Identify which cell holds the provided text, then report its (X, Y) central coordinate. 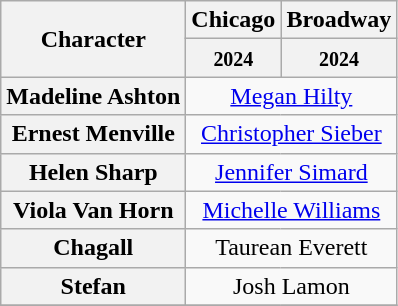
Josh Lamon (292, 286)
Madeline Ashton (94, 96)
Chicago (234, 20)
Ernest Menville (94, 134)
Taurean Everett (292, 248)
Broadway (339, 20)
Jennifer Simard (292, 172)
Stefan (94, 286)
Helen Sharp (94, 172)
Christopher Sieber (292, 134)
Megan Hilty (292, 96)
Viola Van Horn (94, 210)
Character (94, 39)
Chagall (94, 248)
Michelle Williams (292, 210)
